Capture the cell that displays the provided text and extract its [X, Y] central coordinate. 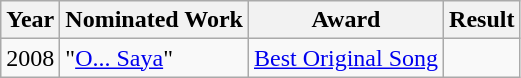
Best Original Song [346, 58]
Nominated Work [154, 20]
"O... Saya" [154, 58]
2008 [30, 58]
Result [482, 20]
Award [346, 20]
Year [30, 20]
